Scan for the cell matching the given text and deliver its (x, y) coordinate at center. 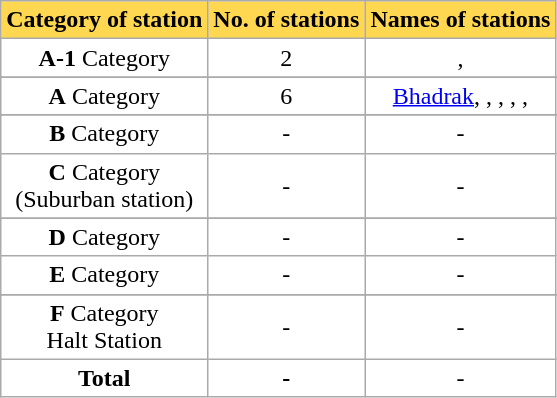
D Category (104, 237)
Total (104, 378)
2 (286, 58)
C Category(Suburban station) (104, 186)
Names of stations (460, 20)
A Category (104, 96)
No. of stations (286, 20)
B Category (104, 134)
E Category (104, 275)
Bhadrak, , , , , (460, 96)
F CategoryHalt Station (104, 326)
6 (286, 96)
, (460, 58)
Category of station (104, 20)
A-1 Category (104, 58)
